Return [X, Y] of the center of cell containing provided text 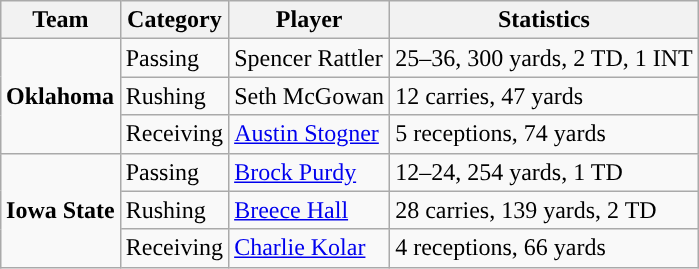
Austin Stogner [310, 134]
25–36, 300 yards, 2 TD, 1 INT [544, 58]
Category [174, 20]
Charlie Kolar [310, 248]
Brock Purdy [310, 172]
Player [310, 20]
Oklahoma [61, 96]
Team [61, 20]
28 carries, 139 yards, 2 TD [544, 210]
Statistics [544, 20]
5 receptions, 74 yards [544, 134]
Seth McGowan [310, 96]
Breece Hall [310, 210]
12–24, 254 yards, 1 TD [544, 172]
Iowa State [61, 210]
12 carries, 47 yards [544, 96]
4 receptions, 66 yards [544, 248]
Spencer Rattler [310, 58]
